From the cell containing the given text, extract its center point as [x, y] coordinate. 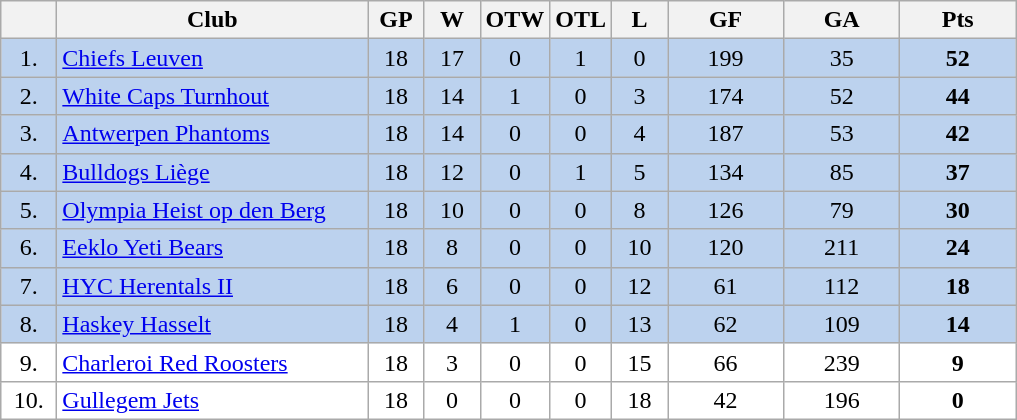
4. [29, 172]
120 [726, 248]
Antwerpen Phantoms [212, 134]
Eeklo Yeti Bears [212, 248]
Chiefs Leuven [212, 58]
OTL [581, 20]
OTW [515, 20]
199 [726, 58]
79 [842, 210]
3. [29, 134]
66 [726, 362]
7. [29, 286]
GP [396, 20]
61 [726, 286]
211 [842, 248]
37 [958, 172]
62 [726, 324]
Gullegem Jets [212, 400]
239 [842, 362]
Pts [958, 20]
GF [726, 20]
5 [640, 172]
196 [842, 400]
30 [958, 210]
24 [958, 248]
15 [640, 362]
1. [29, 58]
187 [726, 134]
6 [452, 286]
2. [29, 96]
Olympia Heist op den Berg [212, 210]
Club [212, 20]
8. [29, 324]
85 [842, 172]
44 [958, 96]
9. [29, 362]
White Caps Turnhout [212, 96]
134 [726, 172]
5. [29, 210]
174 [726, 96]
L [640, 20]
109 [842, 324]
Haskey Hasselt [212, 324]
6. [29, 248]
10. [29, 400]
112 [842, 286]
9 [958, 362]
GA [842, 20]
126 [726, 210]
W [452, 20]
13 [640, 324]
Charleroi Red Roosters [212, 362]
17 [452, 58]
53 [842, 134]
Bulldogs Liège [212, 172]
HYC Herentals II [212, 286]
35 [842, 58]
